Detect which cell encompasses the target text, then output its [X, Y] center coordinate. 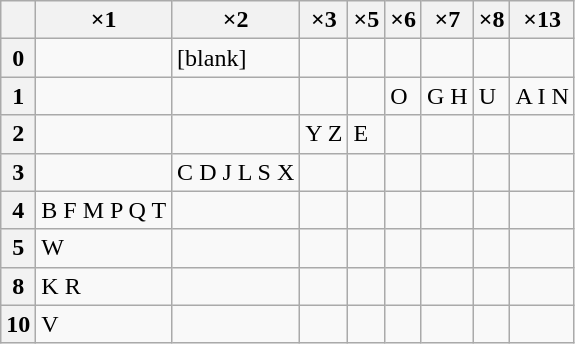
3 [18, 172]
×5 [366, 20]
U [492, 96]
E [366, 134]
B F M P Q T [104, 210]
[blank] [236, 58]
×13 [542, 20]
O [404, 96]
A I N [542, 96]
1 [18, 96]
×3 [324, 20]
×6 [404, 20]
0 [18, 58]
C D J L S X [236, 172]
4 [18, 210]
8 [18, 286]
×1 [104, 20]
V [104, 324]
2 [18, 134]
G H [447, 96]
×2 [236, 20]
W [104, 248]
Y Z [324, 134]
K R [104, 286]
×7 [447, 20]
10 [18, 324]
×8 [492, 20]
5 [18, 248]
